Provide the (x, y) coordinate of the cell's center where the given text is located.  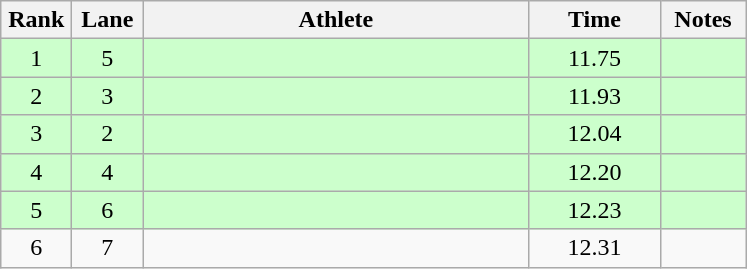
Notes (703, 20)
7 (108, 248)
1 (36, 58)
Time (594, 20)
Rank (36, 20)
12.23 (594, 210)
12.04 (594, 134)
Lane (108, 20)
Athlete (336, 20)
11.93 (594, 96)
11.75 (594, 58)
12.20 (594, 172)
12.31 (594, 248)
